Provide the [x, y] coordinate of the cell's center where the given text is located.  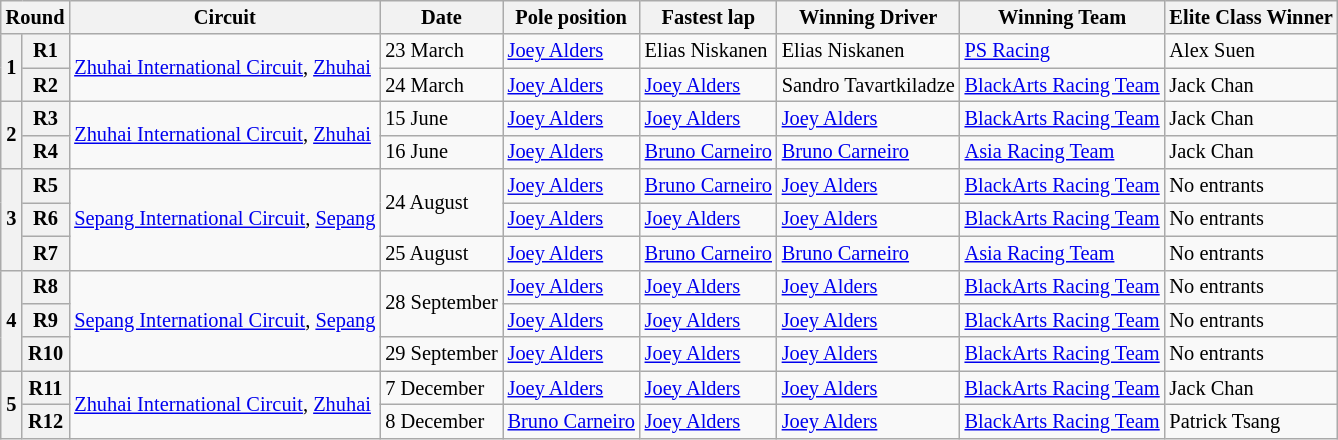
Date [441, 17]
R4 [46, 152]
25 August [441, 253]
PS Racing [1062, 51]
R1 [46, 51]
Elite Class Winner [1252, 17]
Circuit [224, 17]
Winning Driver [868, 17]
24 March [441, 85]
16 June [441, 152]
R9 [46, 320]
1 [12, 68]
R5 [46, 186]
2 [12, 134]
R3 [46, 118]
R7 [46, 253]
7 December [441, 388]
Pole position [572, 17]
24 August [441, 202]
29 September [441, 354]
28 September [441, 304]
R12 [46, 421]
R6 [46, 219]
R8 [46, 287]
8 December [441, 421]
Round [36, 17]
4 [12, 320]
Alex Suen [1252, 51]
15 June [441, 118]
Sandro Tavartkiladze [868, 85]
Patrick Tsang [1252, 421]
23 March [441, 51]
Winning Team [1062, 17]
R11 [46, 388]
R2 [46, 85]
R10 [46, 354]
3 [12, 220]
Fastest lap [708, 17]
5 [12, 404]
